Find where the given text appears and provide that cell's center as (X, Y) coordinate. 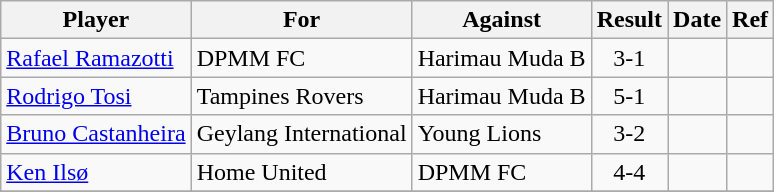
Geylang International (302, 134)
3-2 (629, 134)
Home United (302, 172)
Ken Ilsø (96, 172)
5-1 (629, 96)
Result (629, 20)
Player (96, 20)
Ref (750, 20)
Tampines Rovers (302, 96)
4-4 (629, 172)
For (302, 20)
Rodrigo Tosi (96, 96)
Rafael Ramazotti (96, 58)
Date (698, 20)
Bruno Castanheira (96, 134)
3-1 (629, 58)
Young Lions (502, 134)
Against (502, 20)
